Scan for the cell matching the given text and deliver its (X, Y) coordinate at center. 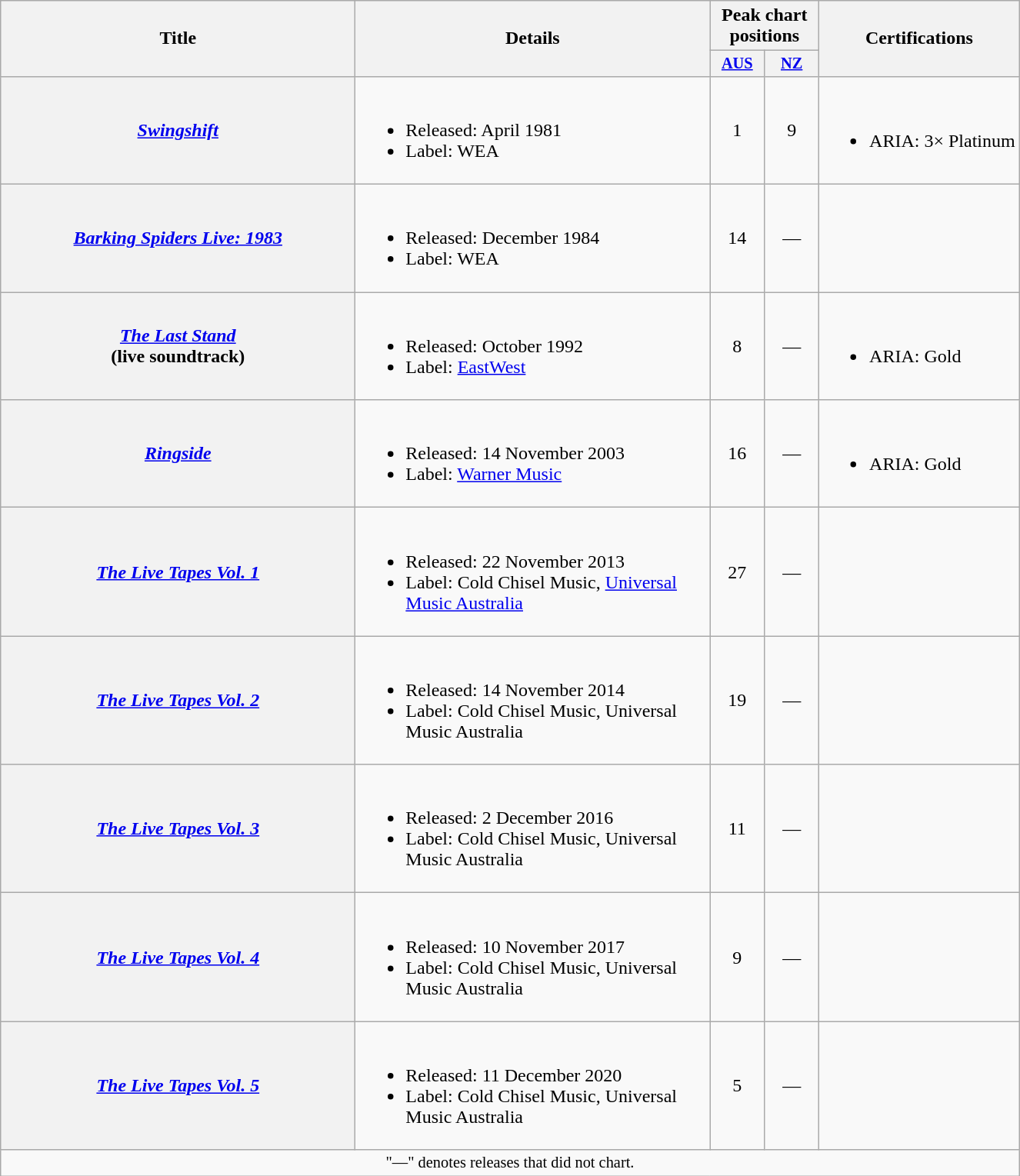
11 (737, 829)
The Live Tapes Vol. 5 (178, 1086)
Released: December 1984Label: WEA (532, 238)
27 (737, 572)
Released: 2 December 2016Label: Cold Chisel Music, Universal Music Australia (532, 829)
ARIA: 3× Platinum (920, 130)
Ringside (178, 454)
8 (737, 346)
Released: 14 November 2014Label: Cold Chisel Music, Universal Music Australia (532, 700)
Peak chart positions (765, 26)
AUS (737, 64)
The Live Tapes Vol. 1 (178, 572)
19 (737, 700)
Released: 11 December 2020Label: Cold Chisel Music, Universal Music Australia (532, 1086)
Swingshift (178, 130)
The Live Tapes Vol. 2 (178, 700)
1 (737, 130)
Released: 22 November 2013Label: Cold Chisel Music, Universal Music Australia (532, 572)
Details (532, 38)
Released: October 1992Label: EastWest (532, 346)
Certifications (920, 38)
Released: 10 November 2017Label: Cold Chisel Music, Universal Music Australia (532, 957)
NZ (792, 64)
"—" denotes releases that did not chart. (510, 1163)
5 (737, 1086)
The Live Tapes Vol. 3 (178, 829)
Released: 14 November 2003Label: Warner Music (532, 454)
The Last Stand (live soundtrack) (178, 346)
Released: April 1981Label: WEA (532, 130)
The Live Tapes Vol. 4 (178, 957)
14 (737, 238)
Title (178, 38)
16 (737, 454)
Barking Spiders Live: 1983 (178, 238)
